Extract the [x, y] coordinate from the center of the cell holding the provided text.  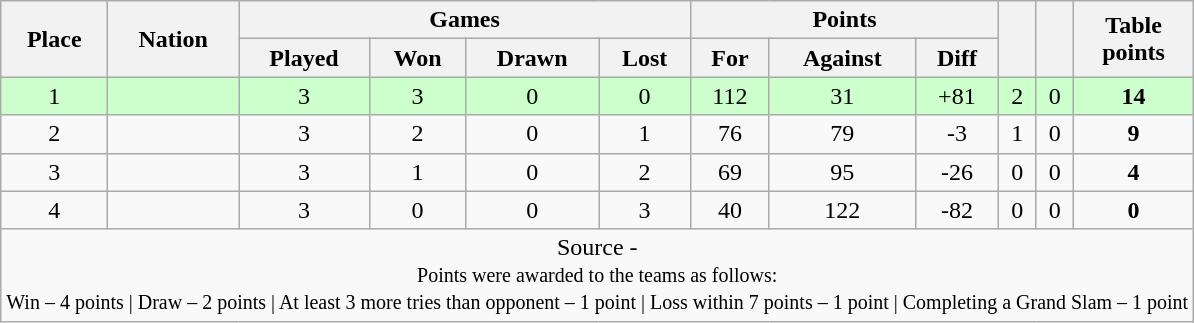
-3 [956, 134]
-82 [956, 210]
Place [54, 39]
-26 [956, 172]
Drawn [532, 58]
Against [842, 58]
76 [730, 134]
14 [1133, 96]
40 [730, 210]
Tablepoints [1133, 39]
31 [842, 96]
For [730, 58]
122 [842, 210]
112 [730, 96]
79 [842, 134]
Points [845, 20]
Nation [174, 39]
Lost [645, 58]
69 [730, 172]
95 [842, 172]
Games [465, 20]
Won [417, 58]
Played [304, 58]
Diff [956, 58]
9 [1133, 134]
+81 [956, 96]
